From the cell containing the given text, extract its center point as (X, Y) coordinate. 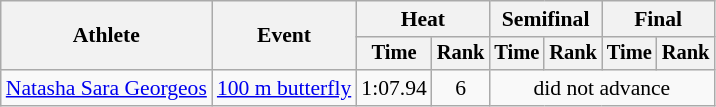
Heat (422, 19)
1:07.94 (394, 88)
6 (461, 88)
did not advance (602, 88)
Athlete (106, 36)
100 m butterfly (284, 88)
Event (284, 36)
Natasha Sara Georgeos (106, 88)
Semifinal (545, 19)
Final (658, 19)
